Capture the cell that displays the provided text and extract its (X, Y) central coordinate. 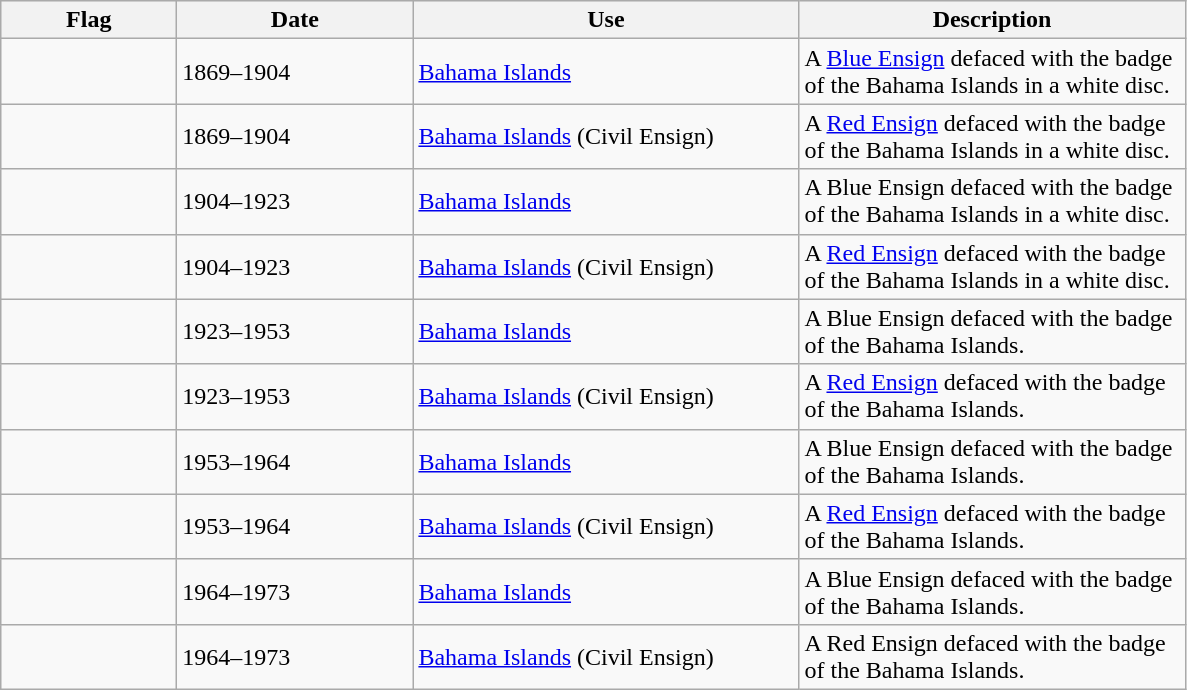
Date (295, 20)
Description (992, 20)
Flag (89, 20)
Use (606, 20)
